For the text-containing cell, return its midpoint in [X, Y] coordinate format. 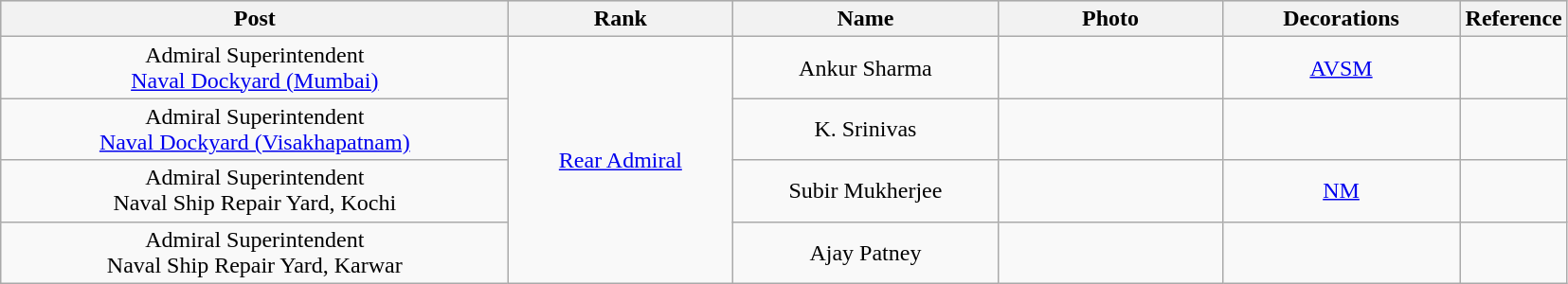
AVSM [1342, 68]
Admiral SuperintendentNaval Ship Repair Yard, Karwar [255, 252]
Admiral SuperintendentNaval Ship Repair Yard, Kochi [255, 191]
Ankur Sharma [866, 68]
Ajay Patney [866, 252]
Photo [1110, 19]
Subir Mukherjee [866, 191]
Admiral Superintendent Naval Dockyard (Visakhapatnam) [255, 129]
Reference [1514, 19]
Post [255, 19]
Rear Admiral [621, 160]
K. Srinivas [866, 129]
Name [866, 19]
Decorations [1342, 19]
NM [1342, 191]
Rank [621, 19]
Admiral Superintendent Naval Dockyard (Mumbai) [255, 68]
